Search for the cell housing the specified text and yield its [X, Y] center coordinate. 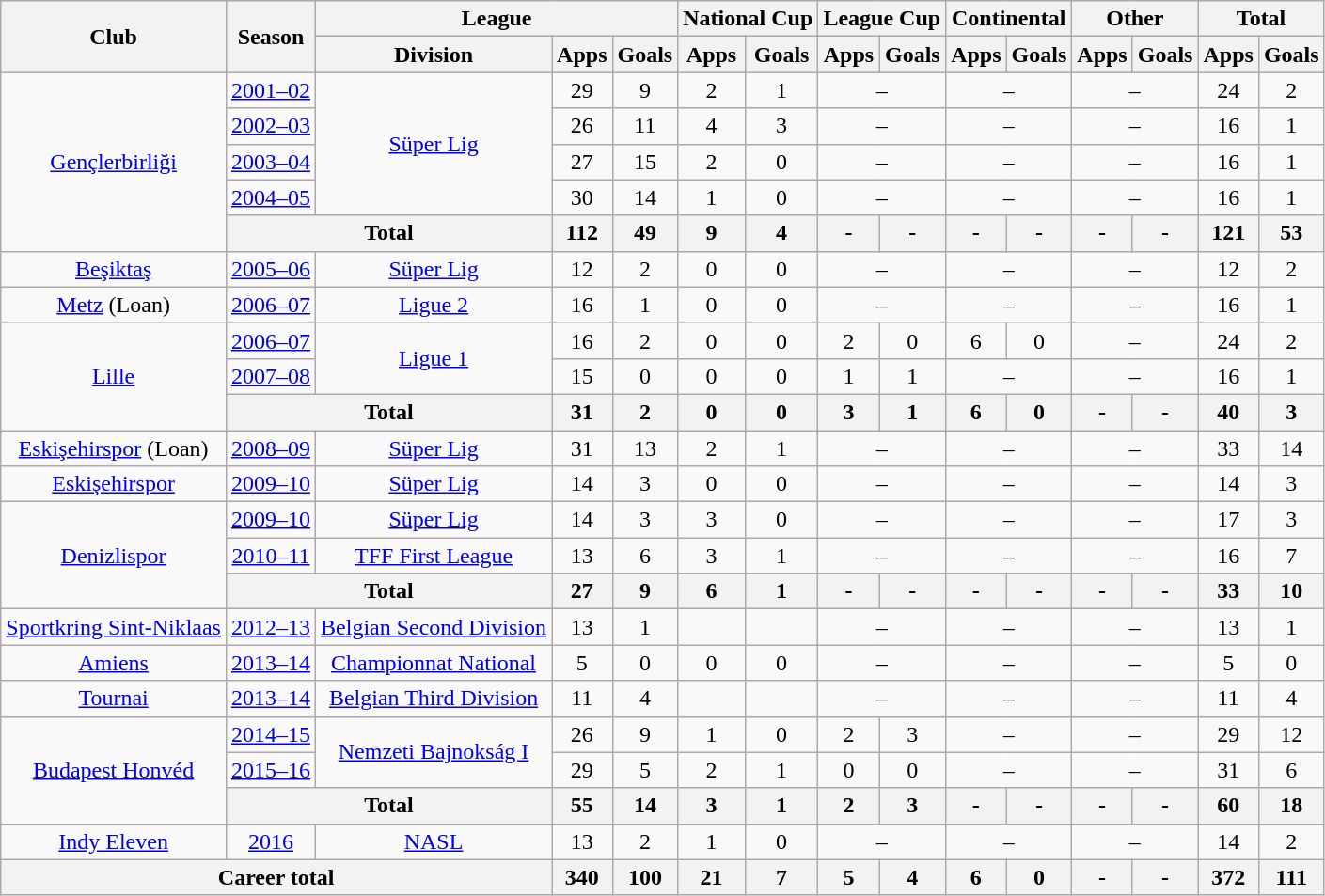
Other [1135, 19]
372 [1228, 877]
Indy Eleven [114, 841]
2015–16 [271, 770]
Beşiktaş [114, 269]
Championnat National [434, 663]
2005–06 [271, 269]
18 [1291, 806]
Denizlispor [114, 556]
Season [271, 37]
Budapest Honvéd [114, 770]
Eskişehirspor [114, 484]
60 [1228, 806]
National Cup [749, 19]
340 [582, 877]
2008–09 [271, 448]
112 [582, 233]
Sportkring Sint-Niklaas [114, 627]
111 [1291, 877]
NASL [434, 841]
Amiens [114, 663]
17 [1228, 520]
Lille [114, 376]
121 [1228, 233]
Club [114, 37]
Ligue 1 [434, 358]
Gençlerbirliği [114, 162]
21 [712, 877]
TFF First League [434, 556]
2004–05 [271, 197]
2016 [271, 841]
2003–04 [271, 162]
2014–15 [271, 734]
2002–03 [271, 126]
100 [645, 877]
2010–11 [271, 556]
Continental [1009, 19]
10 [1291, 591]
49 [645, 233]
Metz (Loan) [114, 305]
Career total [276, 877]
2012–13 [271, 627]
Belgian Second Division [434, 627]
2007–08 [271, 376]
2001–02 [271, 90]
Ligue 2 [434, 305]
Nemzeti Bajnokság I [434, 752]
Belgian Third Division [434, 699]
30 [582, 197]
40 [1228, 412]
Division [434, 55]
55 [582, 806]
Eskişehirspor (Loan) [114, 448]
Tournai [114, 699]
League Cup [882, 19]
53 [1291, 233]
League [497, 19]
